Determine the [x, y] coordinate at the center of the cell enclosing the given text.  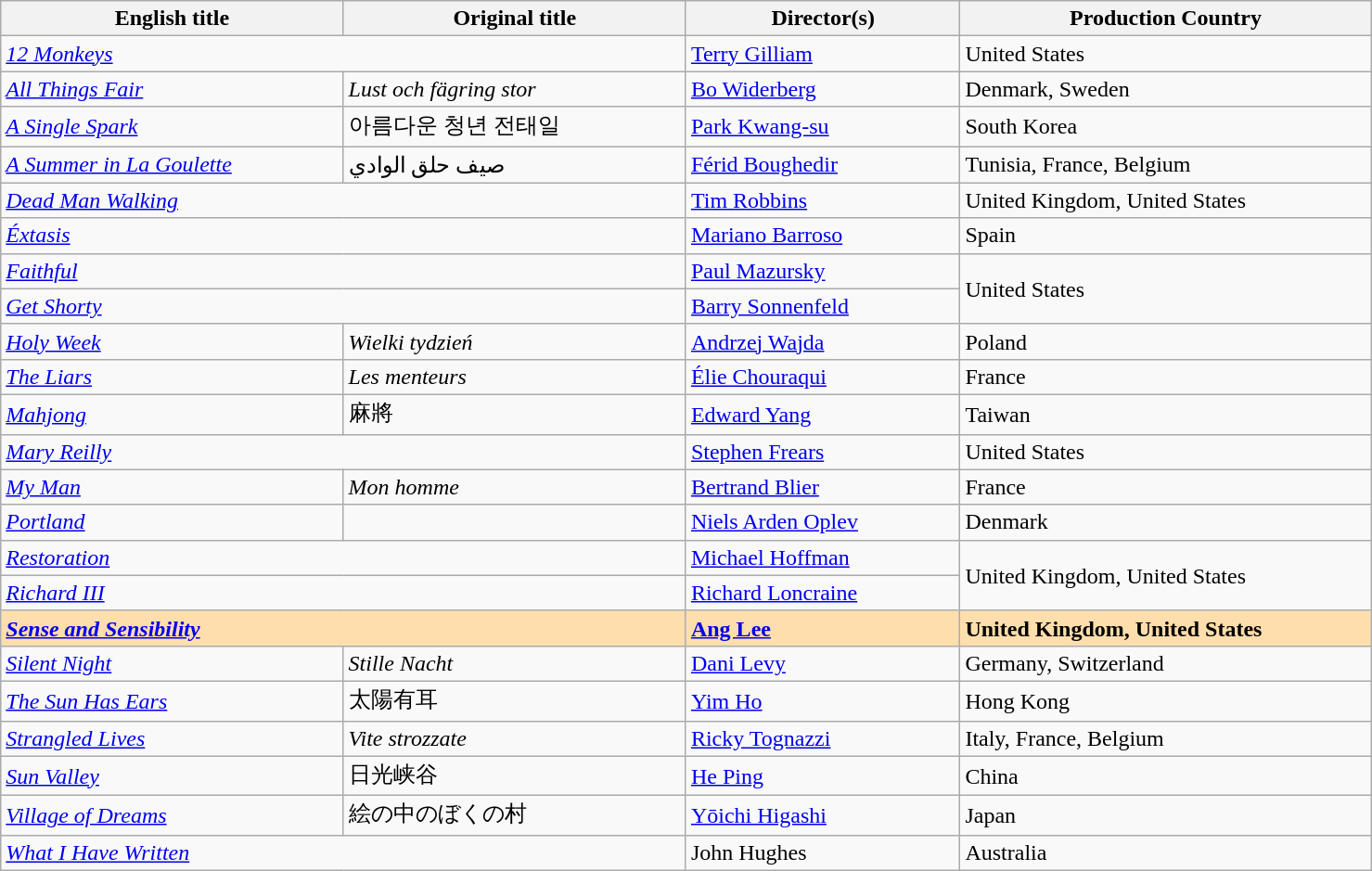
Les menteurs [514, 377]
Férid Boughedir [822, 165]
絵の中のぼくの村 [514, 816]
Niels Arden Oplev [822, 522]
Edward Yang [822, 414]
Faithful [343, 271]
Sense and Sensibility [343, 628]
Australia [1165, 852]
The Liars [173, 377]
Stephen Frears [822, 452]
Hong Kong [1165, 701]
Restoration [343, 557]
He Ping [822, 775]
My Man [173, 487]
Richard Loncraine [822, 593]
What I Have Written [343, 852]
Stille Nacht [514, 663]
Barry Sonnenfeld [822, 306]
12 Monkeys [343, 54]
Get Shorty [343, 306]
Holy Week [173, 341]
Tim Robbins [822, 200]
Germany, Switzerland [1165, 663]
Michael Hoffman [822, 557]
English title [173, 19]
Japan [1165, 816]
Italy, France, Belgium [1165, 738]
Richard III [343, 593]
All Things Fair [173, 89]
The Sun Has Ears [173, 701]
Village of Dreams [173, 816]
Éxtasis [343, 236]
Ang Lee [822, 628]
Vite strozzate [514, 738]
Mon homme [514, 487]
Silent Night [173, 663]
Terry Gilliam [822, 54]
A Summer in La Goulette [173, 165]
Sun Valley [173, 775]
Strangled Lives [173, 738]
John Hughes [822, 852]
Mariano Barroso [822, 236]
Denmark [1165, 522]
아름다운 청년 전태일 [514, 126]
Élie Chouraqui [822, 377]
日光峡谷 [514, 775]
Mary Reilly [343, 452]
South Korea [1165, 126]
Denmark, Sweden [1165, 89]
A Single Spark [173, 126]
صيف حلق الوادي [514, 165]
Bo Widerberg [822, 89]
Taiwan [1165, 414]
Bertrand Blier [822, 487]
Mahjong [173, 414]
麻將 [514, 414]
Ricky Tognazzi [822, 738]
Portland [173, 522]
Yōichi Higashi [822, 816]
Yim Ho [822, 701]
Andrzej Wajda [822, 341]
China [1165, 775]
Spain [1165, 236]
Dani Levy [822, 663]
Director(s) [822, 19]
Wielki tydzień [514, 341]
Poland [1165, 341]
Paul Mazursky [822, 271]
Production Country [1165, 19]
Lust och fägring stor [514, 89]
太陽有耳 [514, 701]
Dead Man Walking [343, 200]
Park Kwang-su [822, 126]
Tunisia, France, Belgium [1165, 165]
Original title [514, 19]
